Capture the cell that displays the provided text and extract its [x, y] central coordinate. 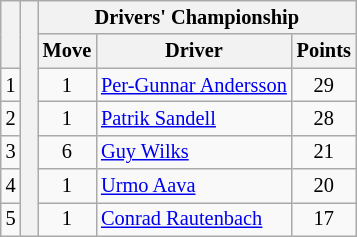
28 [324, 118]
3 [11, 152]
21 [324, 152]
Per-Gunnar Andersson [194, 85]
Driver [194, 51]
Conrad Rautenbach [194, 219]
Drivers' Championship [197, 17]
Urmo Aava [194, 186]
4 [11, 186]
29 [324, 85]
Patrik Sandell [194, 118]
17 [324, 219]
Points [324, 51]
Move [67, 51]
20 [324, 186]
5 [11, 219]
2 [11, 118]
6 [67, 152]
Guy Wilks [194, 152]
